Scan for the cell matching the given text and deliver its [x, y] coordinate at center. 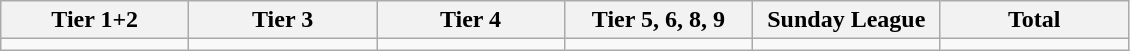
Total [1034, 20]
Tier 1+2 [95, 20]
Tier 5, 6, 8, 9 [658, 20]
Tier 4 [471, 20]
Tier 3 [283, 20]
Sunday League [846, 20]
